Return (x, y) of the center of cell containing provided text 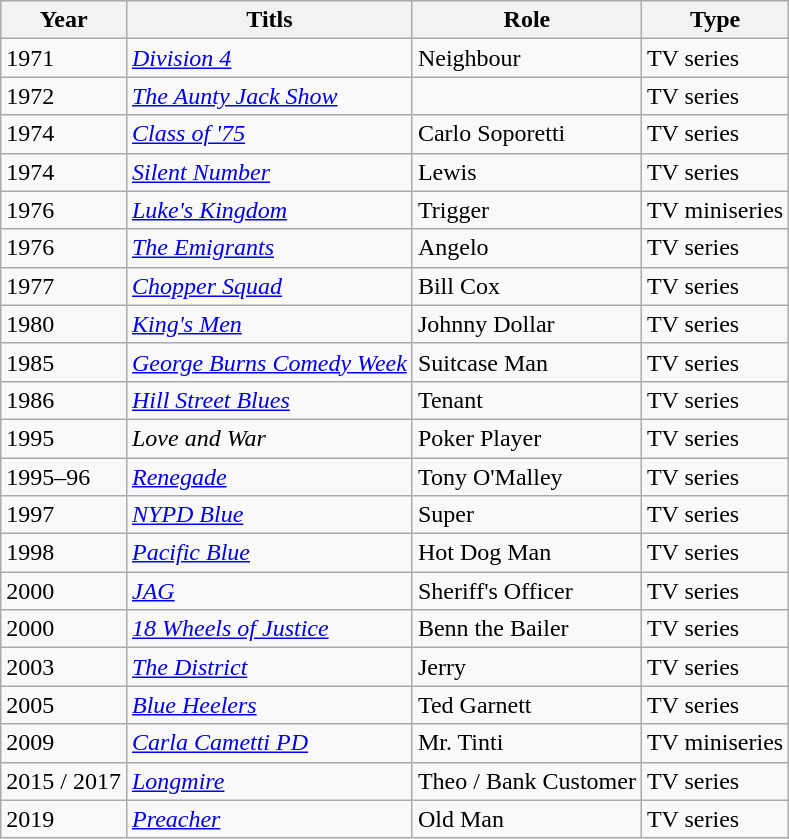
Super (526, 515)
Role (526, 20)
Pacific Blue (269, 553)
Longmire (269, 781)
1977 (64, 286)
2005 (64, 705)
Titls (269, 20)
Carlo Soporetti (526, 134)
Johnny Dollar (526, 324)
Luke's Kingdom (269, 210)
1980 (64, 324)
Hill Street Blues (269, 400)
Theo / Bank Customer (526, 781)
Blue Heelers (269, 705)
Poker Player (526, 438)
Class of '75 (269, 134)
Tenant (526, 400)
2015 / 2017 (64, 781)
2003 (64, 667)
Angelo (526, 248)
1972 (64, 96)
1995–96 (64, 477)
Trigger (526, 210)
Benn the Bailer (526, 629)
2019 (64, 819)
1997 (64, 515)
Silent Number (269, 172)
1985 (64, 362)
Mr. Tinti (526, 743)
Ted Garnett (526, 705)
Type (714, 20)
Year (64, 20)
NYPD Blue (269, 515)
Tony O'Malley (526, 477)
Renegade (269, 477)
Suitcase Man (526, 362)
Hot Dog Man (526, 553)
Jerry (526, 667)
2009 (64, 743)
Love and War (269, 438)
1998 (64, 553)
George Burns Comedy Week (269, 362)
Carla Cametti PD (269, 743)
1971 (64, 58)
18 Wheels of Justice (269, 629)
JAG (269, 591)
Bill Cox (526, 286)
Chopper Squad (269, 286)
Division 4 (269, 58)
King's Men (269, 324)
Neighbour (526, 58)
1995 (64, 438)
Preacher (269, 819)
The District (269, 667)
The Emigrants (269, 248)
1986 (64, 400)
Sheriff's Officer (526, 591)
Old Man (526, 819)
Lewis (526, 172)
The Aunty Jack Show (269, 96)
